Find where the given text appears and provide that cell's center as [x, y] coordinate. 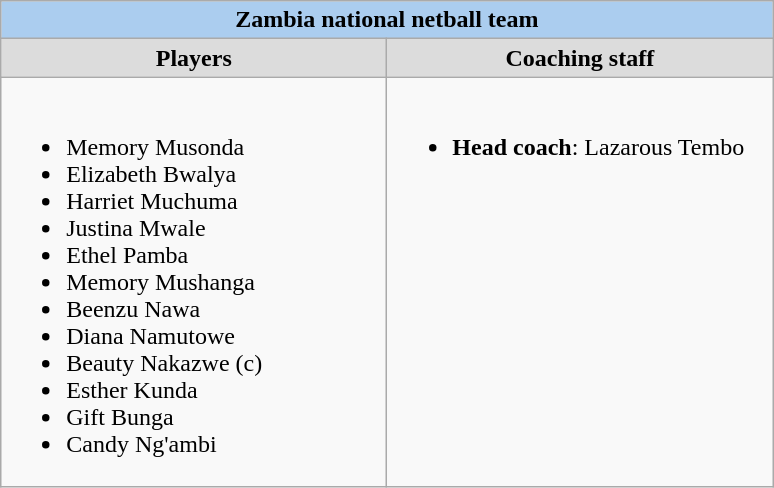
Coaching staff [580, 58]
Players [194, 58]
Zambia national netball team [387, 20]
Head coach: Lazarous Tembo [580, 282]
